Locate the cell with the specified text and output its (x, y) center coordinate. 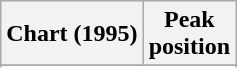
Chart (1995) (72, 34)
Peakposition (189, 34)
